Pinpoint the cell where the given text exists, returning its (x, y) midpoint coordinate. 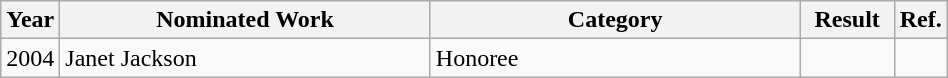
Honoree (615, 58)
2004 (30, 58)
Nominated Work (245, 20)
Ref. (920, 20)
Year (30, 20)
Janet Jackson (245, 58)
Category (615, 20)
Result (847, 20)
